Locate the cell with the specified text and output its (x, y) center coordinate. 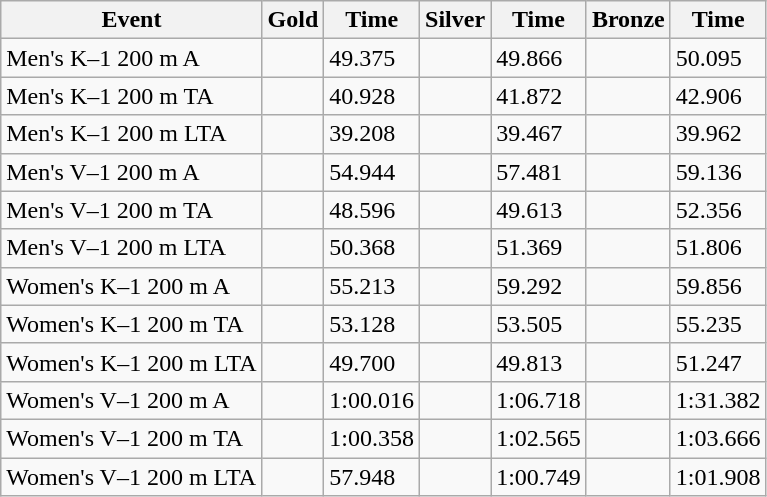
Silver (456, 20)
Gold (293, 20)
59.292 (539, 286)
1:31.382 (718, 400)
Men's V–1 200 m LTA (132, 248)
42.906 (718, 96)
55.213 (372, 286)
50.368 (372, 248)
1:02.565 (539, 438)
39.208 (372, 134)
Men's V–1 200 m TA (132, 210)
54.944 (372, 172)
Women's V–1 200 m TA (132, 438)
Men's K–1 200 m A (132, 58)
Bronze (628, 20)
57.481 (539, 172)
Women's V–1 200 m LTA (132, 477)
51.247 (718, 362)
Event (132, 20)
49.613 (539, 210)
Men's K–1 200 m LTA (132, 134)
49.813 (539, 362)
1:00.749 (539, 477)
1:03.666 (718, 438)
50.095 (718, 58)
49.700 (372, 362)
51.369 (539, 248)
59.136 (718, 172)
39.962 (718, 134)
1:00.358 (372, 438)
48.596 (372, 210)
53.505 (539, 324)
Women's K–1 200 m TA (132, 324)
51.806 (718, 248)
1:06.718 (539, 400)
Women's V–1 200 m A (132, 400)
Women's K–1 200 m A (132, 286)
49.375 (372, 58)
Men's V–1 200 m A (132, 172)
49.866 (539, 58)
40.928 (372, 96)
53.128 (372, 324)
1:01.908 (718, 477)
1:00.016 (372, 400)
55.235 (718, 324)
39.467 (539, 134)
57.948 (372, 477)
Women's K–1 200 m LTA (132, 362)
52.356 (718, 210)
59.856 (718, 286)
Men's K–1 200 m TA (132, 96)
41.872 (539, 96)
